Return [X, Y] of the center of cell containing provided text 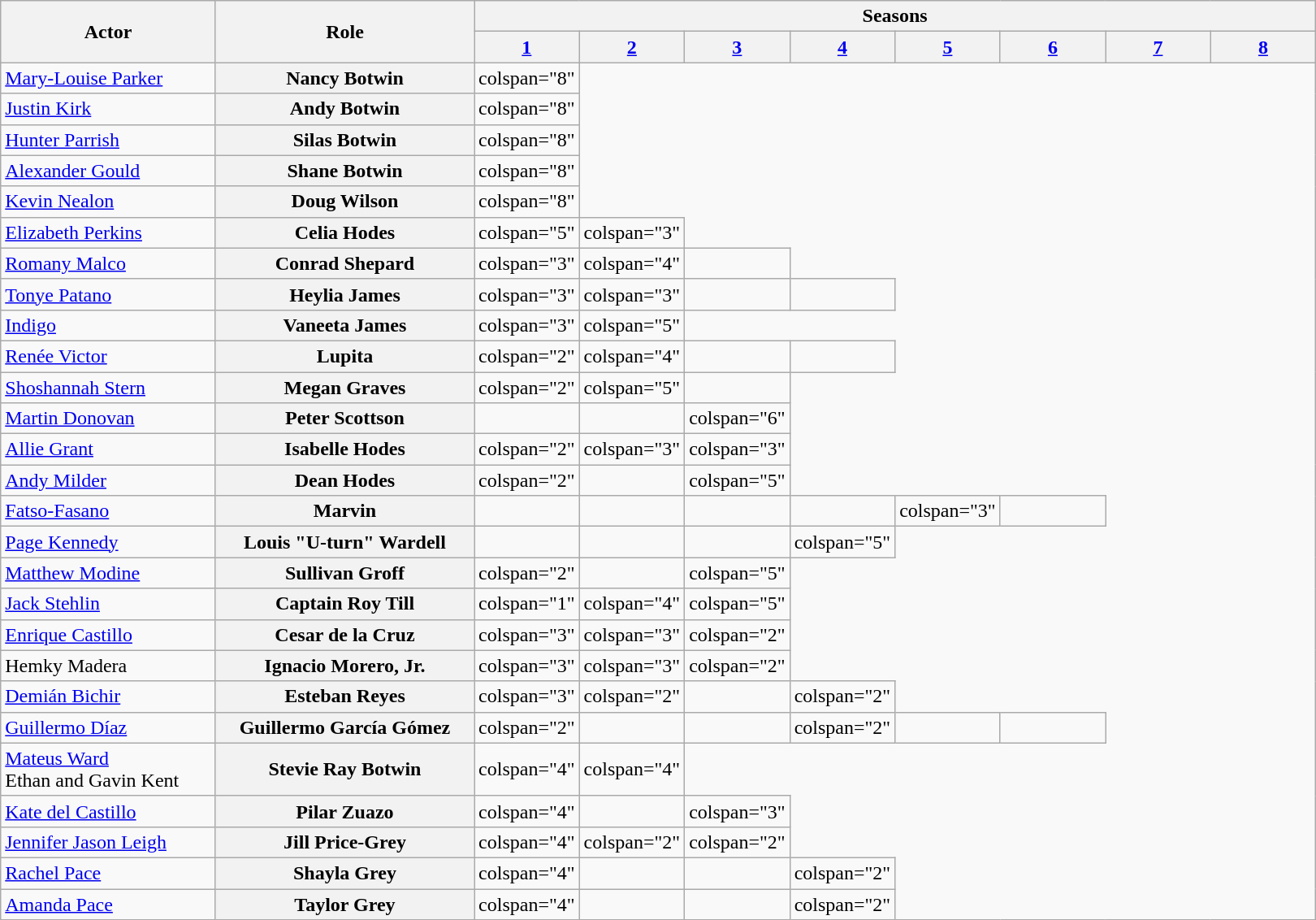
3 [738, 47]
6 [1053, 47]
Page Kennedy [109, 542]
Seasons [895, 16]
Esteban Reyes [344, 697]
5 [948, 47]
Andy Botwin [344, 109]
Fatso-Fasano [109, 511]
Renée Victor [109, 356]
1 [527, 47]
Cesar de la Cruz [344, 635]
2 [632, 47]
Kevin Nealon [109, 202]
Tonye Patano [109, 294]
Stevie Ray Botwin [344, 769]
Hunter Parrish [109, 140]
Mateus WardEthan and Gavin Kent [109, 769]
Pilar Zuazo [344, 811]
Shoshannah Stern [109, 388]
colspan="6" [738, 419]
Andy Milder [109, 480]
Captain Roy Till [344, 604]
Shayla Grey [344, 873]
Martin Donovan [109, 419]
Nancy Botwin [344, 78]
Guillermo García Gómez [344, 727]
4 [842, 47]
Doug Wilson [344, 202]
colspan="1" [527, 604]
Alexander Gould [109, 171]
Romany Malco [109, 263]
Lupita [344, 356]
Matthew Modine [109, 573]
Hemky Madera [109, 666]
Actor [109, 32]
Dean Hodes [344, 480]
Role [344, 32]
Peter Scottson [344, 419]
Justin Kirk [109, 109]
Guillermo Díaz [109, 727]
Mary-Louise Parker [109, 78]
Megan Graves [344, 388]
Isabelle Hodes [344, 449]
Enrique Castillo [109, 635]
Louis "U-turn" Wardell [344, 542]
Indigo [109, 325]
Amanda Pace [109, 905]
Jill Price-Grey [344, 842]
Allie Grant [109, 449]
Marvin [344, 511]
Vaneeta James [344, 325]
Rachel Pace [109, 873]
7 [1158, 47]
Sullivan Groff [344, 573]
Demián Bichir [109, 697]
Kate del Castillo [109, 811]
Heylia James [344, 294]
Conrad Shepard [344, 263]
Jack Stehlin [109, 604]
Elizabeth Perkins [109, 232]
Ignacio Morero, Jr. [344, 666]
8 [1263, 47]
Shane Botwin [344, 171]
Silas Botwin [344, 140]
Jennifer Jason Leigh [109, 842]
Taylor Grey [344, 905]
Celia Hodes [344, 232]
